Detect which cell encompasses the target text, then output its (x, y) center coordinate. 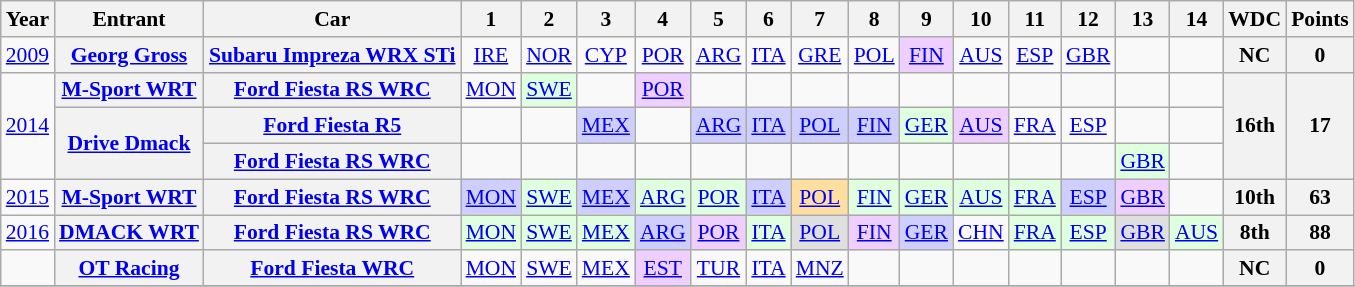
Ford Fiesta WRC (332, 269)
8 (874, 19)
14 (1196, 19)
OT Racing (129, 269)
WDC (1254, 19)
16th (1254, 126)
1 (492, 19)
10 (981, 19)
2 (549, 19)
TUR (719, 269)
EST (663, 269)
2015 (28, 197)
Subaru Impreza WRX STi (332, 55)
Year (28, 19)
2016 (28, 233)
2009 (28, 55)
2014 (28, 126)
63 (1320, 197)
10th (1254, 197)
8th (1254, 233)
17 (1320, 126)
13 (1142, 19)
6 (768, 19)
7 (820, 19)
CYP (606, 55)
Points (1320, 19)
Drive Dmack (129, 144)
Entrant (129, 19)
Georg Gross (129, 55)
DMACK WRT (129, 233)
9 (926, 19)
IRE (492, 55)
Car (332, 19)
88 (1320, 233)
4 (663, 19)
11 (1035, 19)
5 (719, 19)
CHN (981, 233)
12 (1088, 19)
3 (606, 19)
Ford Fiesta R5 (332, 126)
MNZ (820, 269)
NOR (549, 55)
GRE (820, 55)
